Search for the cell housing the specified text and yield its [x, y] center coordinate. 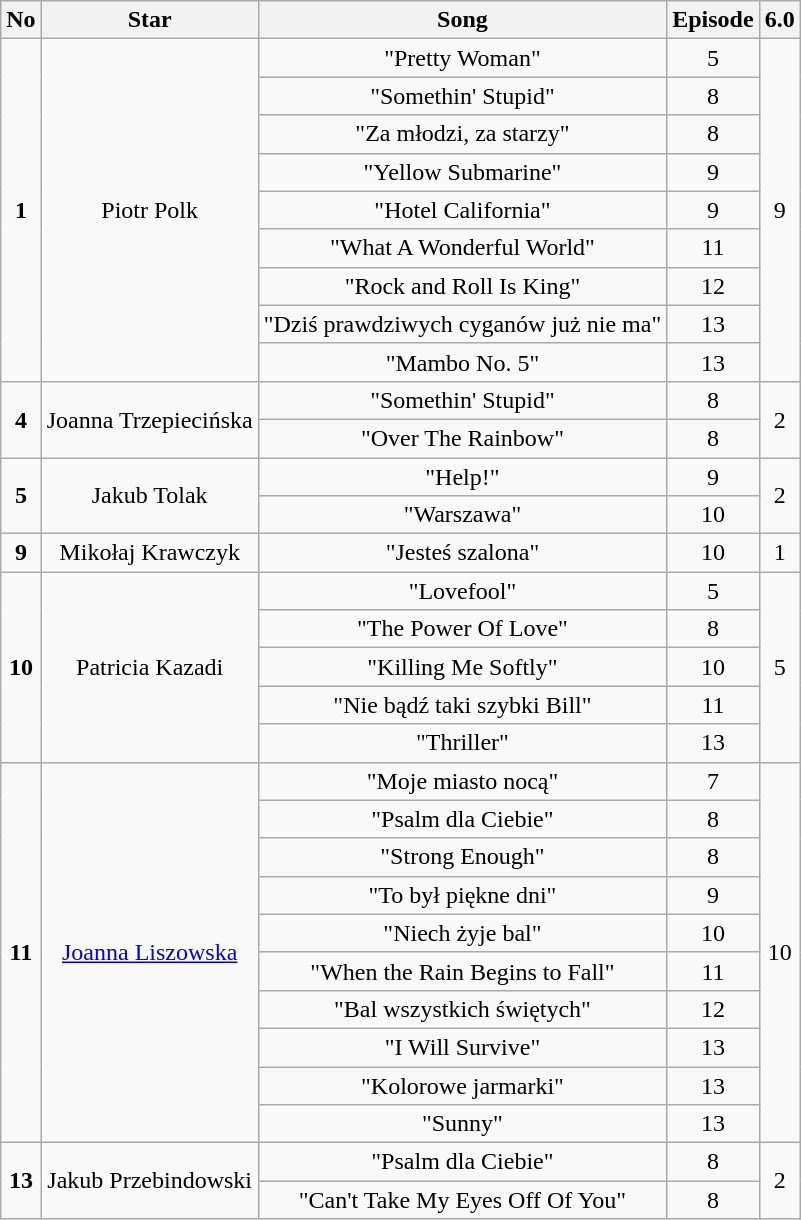
Star [150, 20]
"Thriller" [462, 743]
"Niech żyje bal" [462, 933]
"Strong Enough" [462, 857]
"Rock and Roll Is King" [462, 286]
"To był piękne dni" [462, 895]
"Killing Me Softly" [462, 667]
Jakub Przebindowski [150, 1181]
6.0 [780, 20]
No [21, 20]
4 [21, 419]
Jakub Tolak [150, 496]
Joanna Liszowska [150, 952]
"Dziś prawdziwych cyganów już nie ma" [462, 324]
"Jesteś szalona" [462, 553]
Piotr Polk [150, 210]
"Nie bądź taki szybki Bill" [462, 705]
"Sunny" [462, 1124]
"Pretty Woman" [462, 58]
"Kolorowe jarmarki" [462, 1085]
7 [713, 781]
Episode [713, 20]
"When the Rain Begins to Fall" [462, 971]
"Warszawa" [462, 515]
"Mambo No. 5" [462, 362]
"Lovefool" [462, 591]
"Za młodzi, za starzy" [462, 134]
"Can't Take My Eyes Off Of You" [462, 1200]
"Hotel California" [462, 210]
Joanna Trzepiecińska [150, 419]
"Bal wszystkich świętych" [462, 1009]
"Over The Rainbow" [462, 438]
"Yellow Submarine" [462, 172]
Song [462, 20]
Patricia Kazadi [150, 667]
"What A Wonderful World" [462, 248]
"I Will Survive" [462, 1047]
Mikołaj Krawczyk [150, 553]
"Moje miasto nocą" [462, 781]
"The Power Of Love" [462, 629]
"Help!" [462, 477]
